Find where the given text appears and provide that cell's center as (x, y) coordinate. 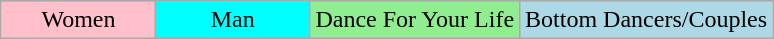
Women (78, 20)
Dance For Your Life (415, 20)
Bottom Dancers/Couples (646, 20)
Man (233, 20)
